Output the [X, Y] coordinate of the center of the cell containing the given text.  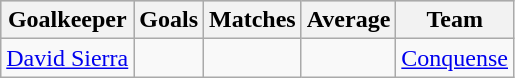
David Sierra [68, 58]
Matches [253, 20]
Team [455, 20]
Goals [169, 20]
Goalkeeper [68, 20]
Conquense [455, 58]
Average [348, 20]
